Find where the given text appears and provide that cell's center as (x, y) coordinate. 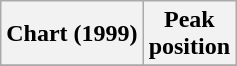
Peak position (189, 34)
Chart (1999) (72, 34)
